Search for the cell housing the specified text and yield its [X, Y] center coordinate. 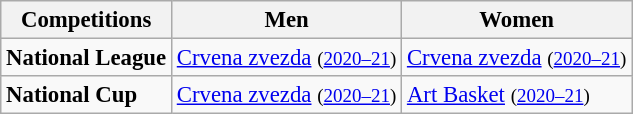
Competitions [86, 20]
Men [286, 20]
Art Basket (2020–21) [517, 95]
National League [86, 58]
National Cup [86, 95]
Women [517, 20]
